Find where the given text appears and provide that cell's center as [x, y] coordinate. 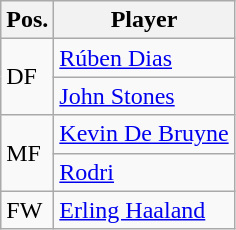
Kevin De Bruyne [144, 134]
Rúben Dias [144, 58]
DF [28, 77]
Erling Haaland [144, 210]
Rodri [144, 172]
MF [28, 153]
Player [144, 20]
FW [28, 210]
John Stones [144, 96]
Pos. [28, 20]
